Search for the cell housing the specified text and yield its (x, y) center coordinate. 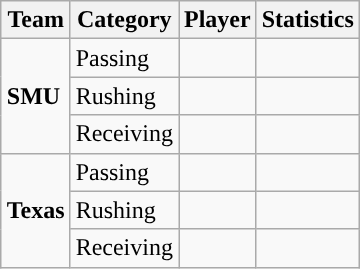
Texas (36, 210)
Category (124, 20)
SMU (36, 96)
Player (217, 20)
Statistics (308, 20)
Team (36, 20)
